For the text-containing cell, return its midpoint in [X, Y] coordinate format. 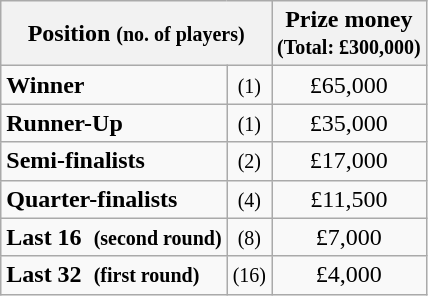
Winner [114, 85]
£4,000 [350, 275]
£65,000 [350, 85]
Last 16 (second round) [114, 237]
£35,000 [350, 123]
(8) [249, 237]
Semi-finalists [114, 161]
£17,000 [350, 161]
£11,500 [350, 199]
Quarter-finalists [114, 199]
(4) [249, 199]
(16) [249, 275]
(2) [249, 161]
Last 32 (first round) [114, 275]
Runner-Up [114, 123]
£7,000 [350, 237]
Position (no. of players) [136, 34]
Prize money(Total: £300,000) [350, 34]
